Determine the [x, y] coordinate at the center of the cell enclosing the given text.  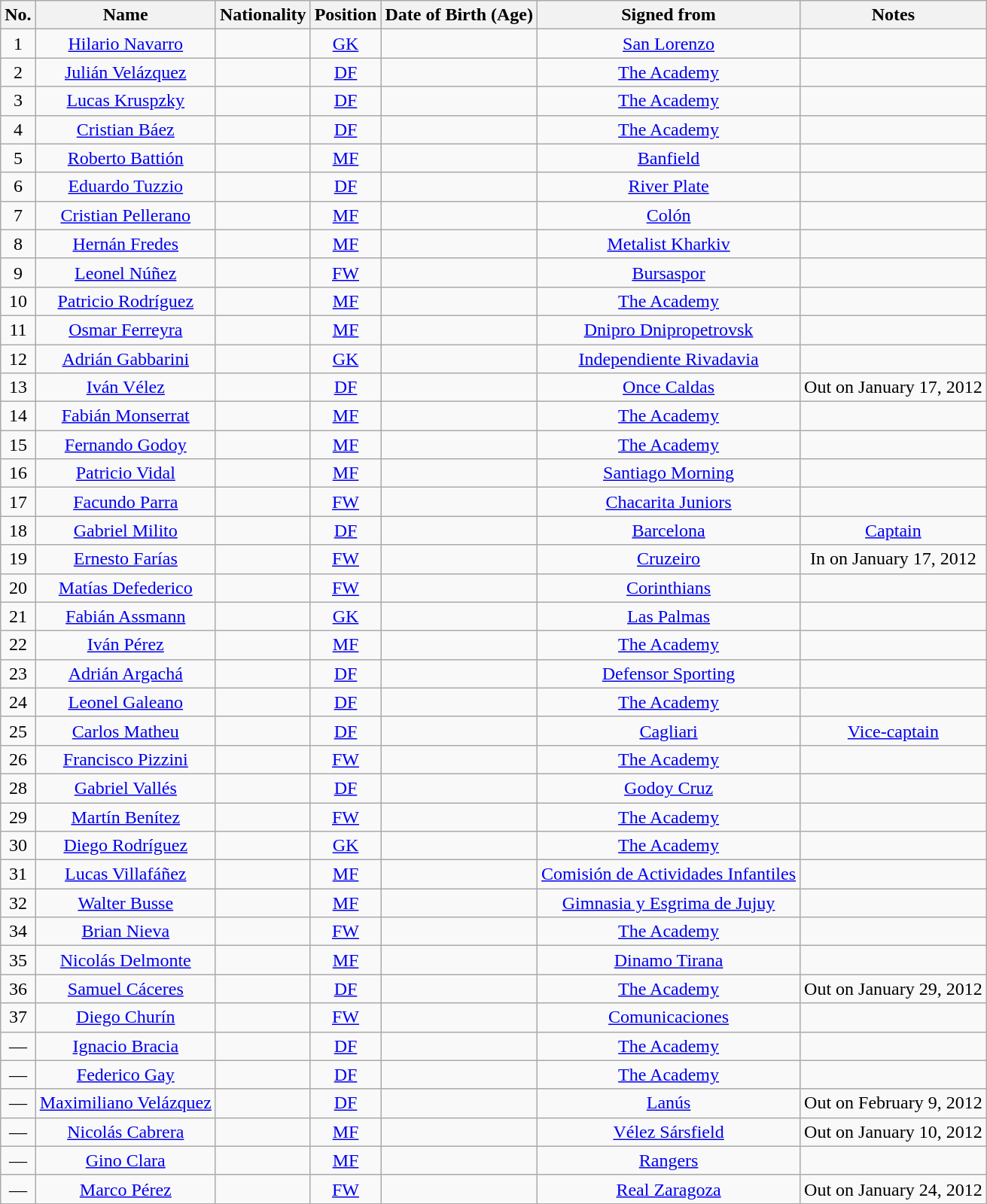
Colón [669, 215]
28 [18, 788]
Leonel Galeano [125, 702]
22 [18, 645]
9 [18, 272]
Fernando Godoy [125, 445]
Matías Defederico [125, 588]
Vice-captain [894, 731]
Julián Velázquez [125, 72]
32 [18, 903]
Cruzeiro [669, 559]
Fabián Assmann [125, 616]
Gino Clara [125, 1160]
Real Zaragoza [669, 1189]
Hilario Navarro [125, 44]
Out on February 9, 2012 [894, 1103]
Banfield [669, 158]
Vélez Sársfield [669, 1132]
Rangers [669, 1160]
Bursaspor [669, 272]
Captain [894, 531]
21 [18, 616]
Dinamo Tirana [669, 960]
Ernesto Farías [125, 559]
25 [18, 731]
Patricio Vidal [125, 473]
26 [18, 759]
Position [346, 15]
Walter Busse [125, 903]
Gabriel Milito [125, 531]
Hernán Fredes [125, 244]
30 [18, 846]
Comunicaciones [669, 1017]
24 [18, 702]
16 [18, 473]
Facundo Parra [125, 502]
Patricio Rodríguez [125, 301]
6 [18, 187]
Las Palmas [669, 616]
Federico Gay [125, 1075]
Lucas Villafáñez [125, 874]
13 [18, 388]
18 [18, 531]
Date of Birth (Age) [459, 15]
Francisco Pizzini [125, 759]
Iván Vélez [125, 388]
Diego Rodríguez [125, 846]
Lanús [669, 1103]
3 [18, 101]
15 [18, 445]
Adrián Argachá [125, 673]
2 [18, 72]
Roberto Battión [125, 158]
Notes [894, 15]
Cristian Báez [125, 129]
31 [18, 874]
In on January 17, 2012 [894, 559]
Out on January 10, 2012 [894, 1132]
11 [18, 330]
Eduardo Tuzzio [125, 187]
Nationality [263, 15]
Independiente Rivadavia [669, 359]
10 [18, 301]
Samuel Cáceres [125, 989]
Gimnasia y Esgrima de Jujuy [669, 903]
Martín Benítez [125, 816]
Name [125, 15]
Carlos Matheu [125, 731]
Corinthians [669, 588]
Once Caldas [669, 388]
Santiago Morning [669, 473]
San Lorenzo [669, 44]
8 [18, 244]
5 [18, 158]
34 [18, 932]
Metalist Kharkiv [669, 244]
14 [18, 416]
Fabián Monserrat [125, 416]
Marco Pérez [125, 1189]
Defensor Sporting [669, 673]
35 [18, 960]
23 [18, 673]
No. [18, 15]
Brian Nieva [125, 932]
River Plate [669, 187]
Maximiliano Velázquez [125, 1103]
1 [18, 44]
Adrián Gabbarini [125, 359]
Nicolás Cabrera [125, 1132]
Comisión de Actividades Infantiles [669, 874]
Out on January 29, 2012 [894, 989]
Cristian Pellerano [125, 215]
7 [18, 215]
Dnipro Dnipropetrovsk [669, 330]
20 [18, 588]
Leonel Núñez [125, 272]
Godoy Cruz [669, 788]
12 [18, 359]
Lucas Kruspzky [125, 101]
Iván Pérez [125, 645]
19 [18, 559]
Ignacio Bracia [125, 1046]
36 [18, 989]
Gabriel Vallés [125, 788]
17 [18, 502]
Nicolás Delmonte [125, 960]
Chacarita Juniors [669, 502]
Osmar Ferreyra [125, 330]
Signed from [669, 15]
37 [18, 1017]
Out on January 24, 2012 [894, 1189]
Diego Churín [125, 1017]
4 [18, 129]
Cagliari [669, 731]
29 [18, 816]
Barcelona [669, 531]
Out on January 17, 2012 [894, 388]
